Extract the (X, Y) coordinate from the center of the cell holding the provided text.  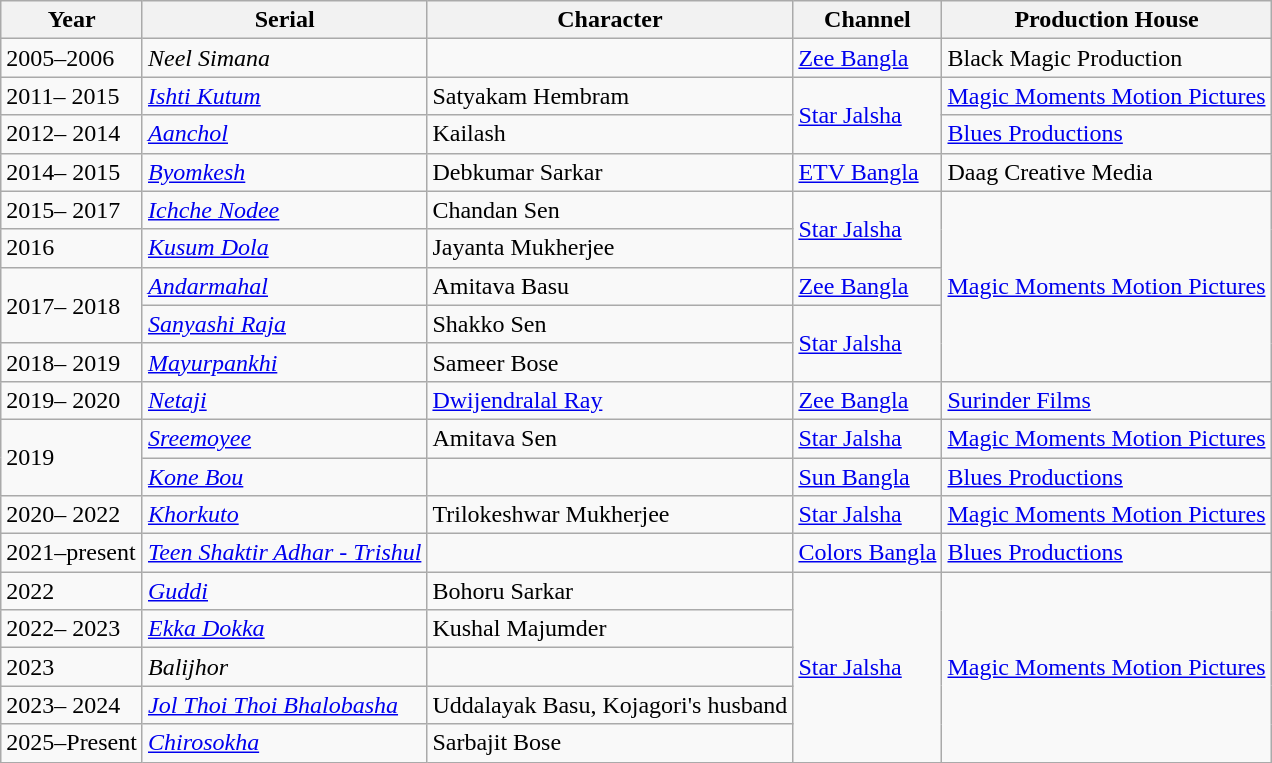
2011– 2015 (72, 96)
2019– 2020 (72, 400)
Ichche Nodee (284, 210)
Andarmahal (284, 286)
Mayurpankhi (284, 362)
Jayanta Mukherjee (610, 248)
Chandan Sen (610, 210)
Chirosokha (284, 743)
Surinder Films (1106, 400)
2022 (72, 591)
Year (72, 20)
Sreemoyee (284, 438)
Teen Shaktir Adhar - Trishul (284, 553)
Sameer Bose (610, 362)
2018– 2019 (72, 362)
2025–Present (72, 743)
Sun Bangla (868, 477)
Guddi (284, 591)
Ishti Kutum (284, 96)
Character (610, 20)
Neel Simana (284, 58)
2019 (72, 457)
Byomkesh (284, 172)
Kailash (610, 134)
Jol Thoi Thoi Bhalobasha (284, 705)
Trilokeshwar Mukherjee (610, 515)
2005–2006 (72, 58)
Satyakam Hembram (610, 96)
Black Magic Production (1106, 58)
Bohoru Sarkar (610, 591)
Aanchol (284, 134)
2015– 2017 (72, 210)
2021–present (72, 553)
Ekka Dokka (284, 629)
Production House (1106, 20)
2014– 2015 (72, 172)
2017– 2018 (72, 305)
Sanyashi Raja (284, 324)
Shakko Sen (610, 324)
Debkumar Sarkar (610, 172)
Channel (868, 20)
Colors Bangla (868, 553)
Balijhor (284, 667)
Serial (284, 20)
Sarbajit Bose (610, 743)
Amitava Basu (610, 286)
Kusum Dola (284, 248)
2022– 2023 (72, 629)
Khorkuto (284, 515)
2020– 2022 (72, 515)
Netaji (284, 400)
ETV Bangla (868, 172)
Dwijendralal Ray (610, 400)
Amitava Sen (610, 438)
2023 (72, 667)
Uddalayak Basu, Kojagori's husband (610, 705)
Kone Bou (284, 477)
2012– 2014 (72, 134)
2023– 2024 (72, 705)
Daag Creative Media (1106, 172)
Kushal Majumder (610, 629)
2016 (72, 248)
